Locate the cell with the specified text and output its (X, Y) center coordinate. 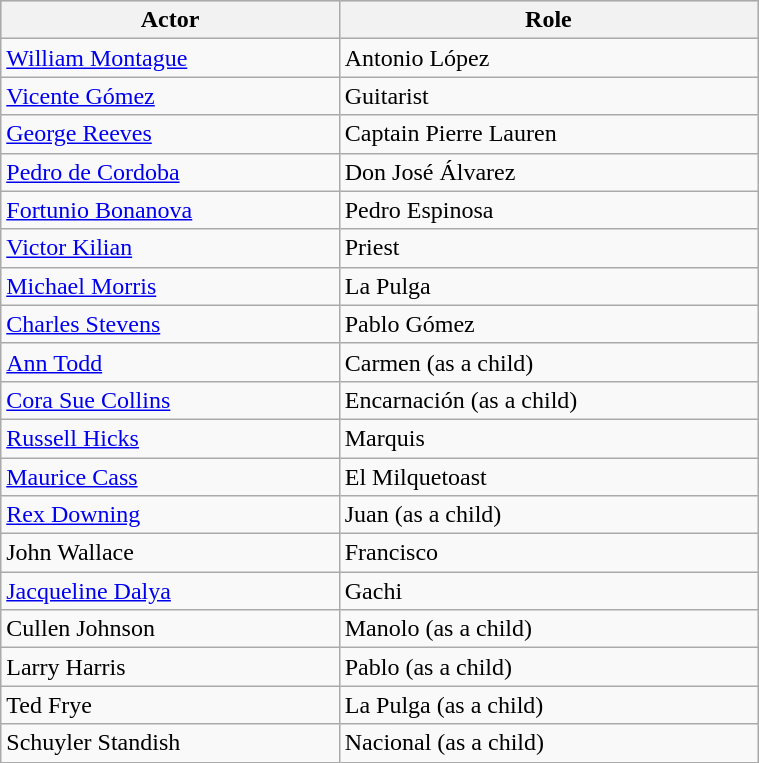
Encarnación (as a child) (548, 400)
Antonio López (548, 58)
Juan (as a child) (548, 515)
Marquis (548, 438)
Actor (170, 20)
Charles Stevens (170, 324)
Ted Frye (170, 705)
William Montague (170, 58)
Nacional (as a child) (548, 743)
Manolo (as a child) (548, 629)
Cora Sue Collins (170, 400)
Michael Morris (170, 286)
Larry Harris (170, 667)
Vicente Gómez (170, 96)
Carmen (as a child) (548, 362)
Pedro de Cordoba (170, 172)
Captain Pierre Lauren (548, 134)
Pablo (as a child) (548, 667)
Schuyler Standish (170, 743)
Maurice Cass (170, 477)
Don José Álvarez (548, 172)
Francisco (548, 553)
Role (548, 20)
Russell Hicks (170, 438)
Jacqueline Dalya (170, 591)
Ann Todd (170, 362)
La Pulga (548, 286)
John Wallace (170, 553)
Guitarist (548, 96)
La Pulga (as a child) (548, 705)
Fortunio Bonanova (170, 210)
Pedro Espinosa (548, 210)
El Milquetoast (548, 477)
Gachi (548, 591)
Priest (548, 248)
Cullen Johnson (170, 629)
George Reeves (170, 134)
Pablo Gómez (548, 324)
Victor Kilian (170, 248)
Rex Downing (170, 515)
